Return (x, y) of the center of cell containing provided text 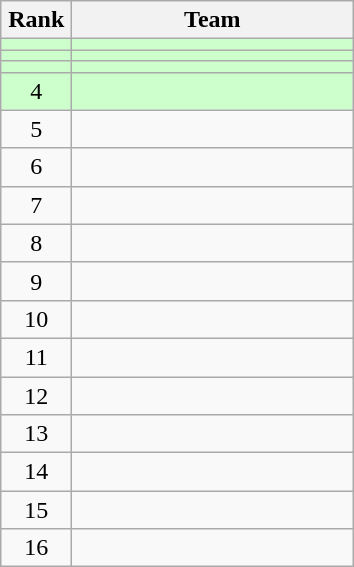
6 (36, 167)
Rank (36, 20)
15 (36, 510)
9 (36, 281)
16 (36, 548)
8 (36, 243)
11 (36, 357)
5 (36, 129)
13 (36, 434)
7 (36, 205)
12 (36, 395)
10 (36, 319)
4 (36, 91)
Team (212, 20)
14 (36, 472)
